Identify which cell holds the provided text, then report its (X, Y) central coordinate. 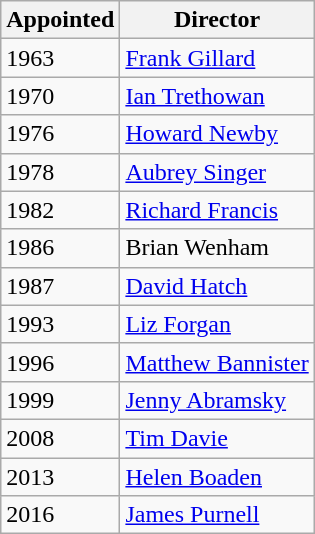
Howard Newby (217, 134)
1987 (60, 286)
Richard Francis (217, 210)
Helen Boaden (217, 477)
2013 (60, 477)
1963 (60, 58)
Frank Gillard (217, 58)
1978 (60, 172)
James Purnell (217, 515)
1976 (60, 134)
1986 (60, 248)
1970 (60, 96)
Appointed (60, 20)
1982 (60, 210)
1996 (60, 362)
Liz Forgan (217, 324)
David Hatch (217, 286)
Matthew Bannister (217, 362)
Brian Wenham (217, 248)
Director (217, 20)
2016 (60, 515)
1999 (60, 400)
2008 (60, 438)
Tim Davie (217, 438)
1993 (60, 324)
Aubrey Singer (217, 172)
Ian Trethowan (217, 96)
Jenny Abramsky (217, 400)
